Identify which cell holds the provided text, then report its [X, Y] central coordinate. 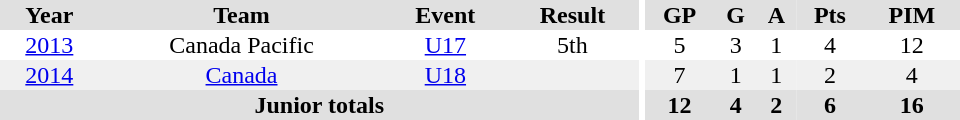
GP [679, 15]
Event [445, 15]
7 [679, 75]
2013 [50, 45]
6 [830, 105]
5 [679, 45]
Junior totals [320, 105]
2014 [50, 75]
Canada Pacific [242, 45]
Year [50, 15]
PIM [912, 15]
3 [736, 45]
Canada [242, 75]
Team [242, 15]
U18 [445, 75]
Result [572, 15]
16 [912, 105]
A [776, 15]
U17 [445, 45]
Pts [830, 15]
5th [572, 45]
G [736, 15]
